Extract the (X, Y) coordinate from the center of the cell holding the provided text.  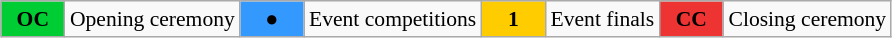
● (272, 19)
1 (513, 19)
Event competitions (392, 19)
Opening ceremony (152, 19)
Closing ceremony (807, 19)
OC (33, 19)
Event finals (602, 19)
CC (691, 19)
